Pinpoint the cell where the given text exists, returning its [X, Y] midpoint coordinate. 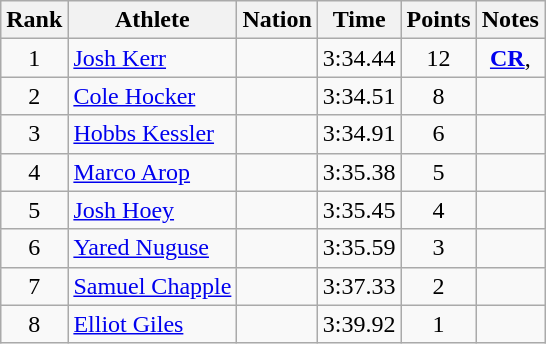
CR, [510, 58]
3:34.91 [359, 134]
Marco Arop [152, 172]
Time [359, 20]
3:34.51 [359, 96]
3:39.92 [359, 324]
Josh Kerr [152, 58]
Points [438, 20]
Athlete [152, 20]
Hobbs Kessler [152, 134]
Samuel Chapple [152, 286]
3:35.45 [359, 210]
3:35.59 [359, 248]
Josh Hoey [152, 210]
Notes [510, 20]
Cole Hocker [152, 96]
3:35.38 [359, 172]
Nation [277, 20]
Yared Nuguse [152, 248]
3:34.44 [359, 58]
3:37.33 [359, 286]
7 [34, 286]
Elliot Giles [152, 324]
Rank [34, 20]
12 [438, 58]
